Search for the cell housing the specified text and yield its [X, Y] center coordinate. 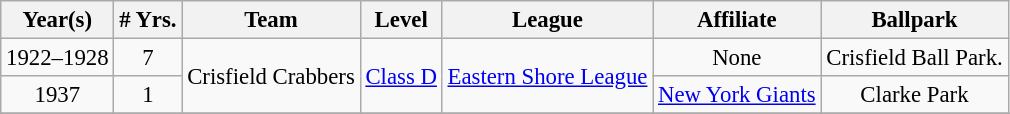
7 [148, 58]
1 [148, 95]
Team [271, 20]
1922–1928 [58, 58]
Affiliate [737, 20]
Crisfield Ball Park. [914, 58]
# Yrs. [148, 20]
Crisfield Crabbers [271, 76]
Class D [401, 76]
1937 [58, 95]
Year(s) [58, 20]
Ballpark [914, 20]
League [547, 20]
Clarke Park [914, 95]
None [737, 58]
Level [401, 20]
New York Giants [737, 95]
Eastern Shore League [547, 76]
